Return the [X, Y] coordinate for the center point of the cell that contains the specified text.  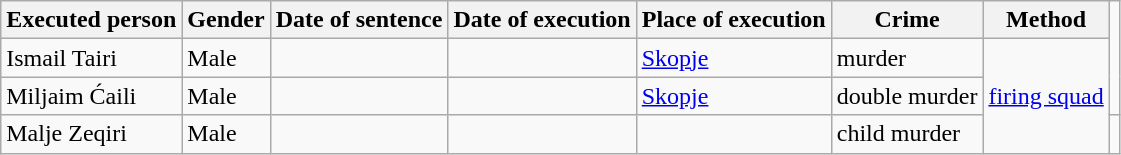
child murder [907, 134]
Place of execution [734, 20]
Gender [226, 20]
double murder [907, 96]
Method [1046, 20]
Crime [907, 20]
Malje Zeqiri [92, 134]
Executed person [92, 20]
murder [907, 58]
Miljaim Ćaili [92, 96]
Date of sentence [359, 20]
Ismail Tairi [92, 58]
firing squad [1046, 96]
Date of execution [542, 20]
